Detect which cell encompasses the target text, then output its (x, y) center coordinate. 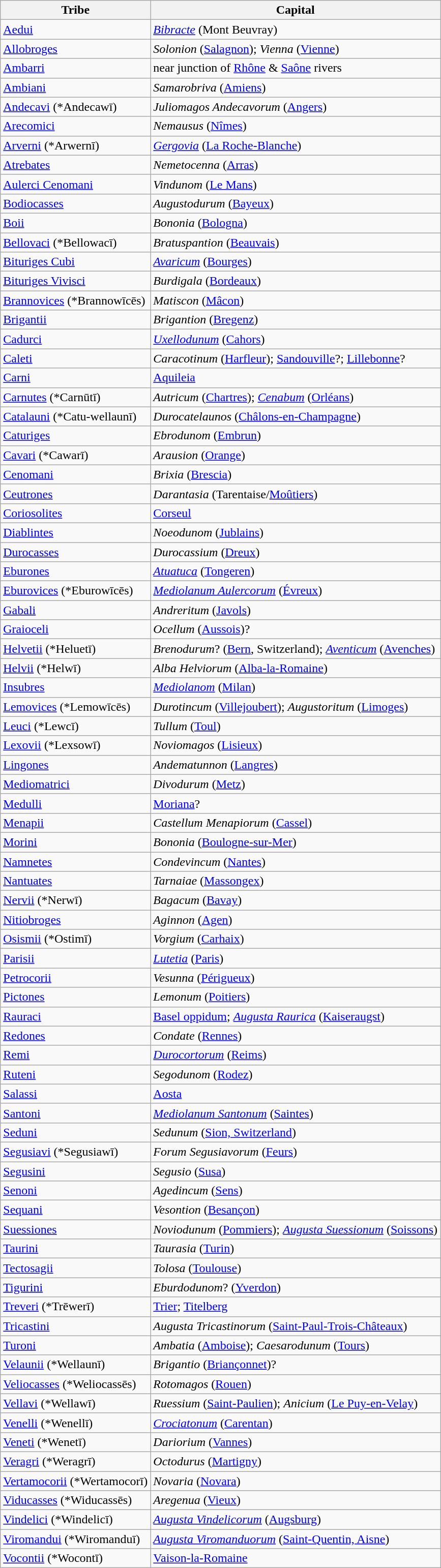
Redones (75, 1036)
Vellavi (*Wellawī) (75, 1403)
Noviodunum (Pommiers); Augusta Suessionum (Soissons) (296, 1229)
Cadurci (75, 339)
Augustodurum (Bayeux) (296, 203)
Mediolanom (Milan) (296, 687)
Medulli (75, 803)
Ceutrones (75, 494)
Segusini (75, 1171)
Augusta Viromanduorum (Saint-Quentin, Aisne) (296, 1539)
Menapii (75, 823)
Augusta Tricastinorum (Saint-Paul-Trois-Châteaux) (296, 1326)
Caleti (75, 358)
Divodurum (Metz) (296, 784)
Santoni (75, 1113)
Samarobriva (Amiens) (296, 87)
Solonion (Salagnon); Vienna (Vienne) (296, 49)
Rotomagos (Rouen) (296, 1384)
Eburones (75, 571)
Vindunom (Le Mans) (296, 184)
Lingones (75, 765)
Moriana? (296, 803)
Tarnaiae (Massongex) (296, 881)
Bellovaci (*Bellowacī) (75, 243)
Eburovices (*Eburowīcēs) (75, 591)
Durocasses (75, 552)
Allobroges (75, 49)
Darantasia (Tarentaise/Moûtiers) (296, 494)
Taurasia (Turin) (296, 1249)
Arverni (*Arwernī) (75, 145)
Forum Segusiavorum (Feurs) (296, 1152)
Noeodunom (Jublains) (296, 532)
Vorgium (Carhaix) (296, 939)
Mediomatrici (75, 784)
Nemausus (Nîmes) (296, 126)
Atrebates (75, 165)
Graioceli (75, 629)
Capital (296, 10)
Diablintes (75, 532)
Rauraci (75, 1016)
Brixia (Brescia) (296, 474)
Brannovices (*Brannowīcēs) (75, 300)
Caturiges (75, 436)
Uxellodunum (Cahors) (296, 339)
Aquileia (296, 378)
Castellum Menapiorum (Cassel) (296, 823)
Segodunom (Rodez) (296, 1074)
Namnetes (75, 862)
Cenomani (75, 474)
Andreritum (Javols) (296, 610)
Brigantii (75, 320)
near junction of Rhône & Saône rivers (296, 68)
Augusta Vindelicorum (Augsburg) (296, 1520)
Vertamocorii (*Wertamocorī) (75, 1481)
Eburdodunom? (Yverdon) (296, 1287)
Viducasses (*Widucassēs) (75, 1500)
Durocortorum (Reims) (296, 1055)
Arausion (Orange) (296, 455)
Seduni (75, 1132)
Tigurini (75, 1287)
Aosta (296, 1094)
Novaria (Novara) (296, 1481)
Condate (Rennes) (296, 1036)
Segusio (Susa) (296, 1171)
Carnutes (*Carnūtī) (75, 397)
Durocassium (Dreux) (296, 552)
Lutetia (Paris) (296, 958)
Lemovices (*Lemowīcēs) (75, 707)
Viromandui (*Wiromanduī) (75, 1539)
Bagacum (Bavay) (296, 900)
Vesontion (Besançon) (296, 1210)
Ambatia (Amboise); Caesarodunum (Tours) (296, 1345)
Sequani (75, 1210)
Tolosa (Toulouse) (296, 1268)
Helvetii (*Heluetī) (75, 649)
Treveri (*Trēwerī) (75, 1307)
Catalauni (*Catu-wellaunī) (75, 416)
Bononia (Bologna) (296, 223)
Nemetocenna (Arras) (296, 165)
Veneti (*Wenetī) (75, 1442)
Suessiones (75, 1229)
Ruessium (Saint-Paulien); Anicium (Le Puy-en-Velay) (296, 1403)
Segusiavi (*Segusiawī) (75, 1152)
Ebrodunom (Embrun) (296, 436)
Octodurus (Martigny) (296, 1461)
Crociatonum (Carentan) (296, 1423)
Noviomagos (Lisieux) (296, 745)
Brigantion (Bregenz) (296, 320)
Dariorium (Vannes) (296, 1442)
Nitiobroges (75, 920)
Mediolanum Santonum (Saintes) (296, 1113)
Aulerci Cenomani (75, 184)
Salassi (75, 1094)
Trier; Titelberg (296, 1307)
Turoni (75, 1345)
Andematunnon (Langres) (296, 765)
Veliocasses (*Weliocassēs) (75, 1384)
Cavari (*Cawarī) (75, 455)
Ambiani (75, 87)
Lemonum (Poitiers) (296, 997)
Arecomici (75, 126)
Corseul (296, 513)
Bodiocasses (75, 203)
Bononia (Boulogne-sur-Mer) (296, 842)
Tricastini (75, 1326)
Coriosolites (75, 513)
Gabali (75, 610)
Tullum (Toul) (296, 726)
Osismii (*Ostimī) (75, 939)
Taurini (75, 1249)
Durotincum (Villejoubert); Augustoritum (Limoges) (296, 707)
Alba Helviorum (Alba-la-Romaine) (296, 668)
Senoni (75, 1191)
Juliomagos Andecavorum (Angers) (296, 107)
Brenodurum? (Bern, Switzerland); Aventicum (Avenches) (296, 649)
Veragri (*Weragrī) (75, 1461)
Caracotinum (Harfleur); Sandouville?; Lillebonne? (296, 358)
Boii (75, 223)
Atuatuca (Tongeren) (296, 571)
Nantuates (75, 881)
Helvii (*Helwī) (75, 668)
Vindelici (*Windelicī) (75, 1520)
Brigantio (Briançonnet)? (296, 1365)
Ocellum (Aussois)? (296, 629)
Ambarri (75, 68)
Mediolanum Aulercorum (Évreux) (296, 591)
Remi (75, 1055)
Insubres (75, 687)
Lexovii (*Lexsowī) (75, 745)
Bituriges Vivisci (75, 281)
Nervii (*Nerwī) (75, 900)
Leuci (*Lewcī) (75, 726)
Agedincum (Sens) (296, 1191)
Ruteni (75, 1074)
Carni (75, 378)
Venelli (*Wenellī) (75, 1423)
Bibracte (Mont Beuvray) (296, 29)
Tribe (75, 10)
Velaunii (*Wellaunī) (75, 1365)
Morini (75, 842)
Aregenua (Vieux) (296, 1500)
Condevincum (Nantes) (296, 862)
Durocatelaunos (Châlons-en-Champagne) (296, 416)
Andecavi (*Andecawī) (75, 107)
Tectosagii (75, 1268)
Gergovia (La Roche-Blanche) (296, 145)
Aedui (75, 29)
Aginnon (Agen) (296, 920)
Parisii (75, 958)
Sedunum (Sion, Switzerland) (296, 1132)
Matiscon (Mâcon) (296, 300)
Basel oppidum; Augusta Raurica (Kaiseraugst) (296, 1016)
Pictones (75, 997)
Bratuspantion (Beauvais) (296, 243)
Petrocorii (75, 978)
Vocontii (*Wocontī) (75, 1558)
Avaricum (Bourges) (296, 262)
Vesunna (Périgueux) (296, 978)
Vaison-la-Romaine (296, 1558)
Autricum (Chartres); Cenabum (Orléans) (296, 397)
Burdigala (Bordeaux) (296, 281)
Bituriges Cubi (75, 262)
